Extract the (x, y) coordinate from the center of the cell holding the provided text.  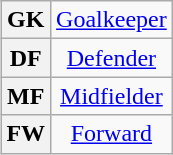
Goalkeeper (112, 20)
Midfielder (112, 96)
FW (26, 134)
DF (26, 58)
MF (26, 96)
Defender (112, 58)
GK (26, 20)
Forward (112, 134)
